From the cell containing the given text, extract its center point as [X, Y] coordinate. 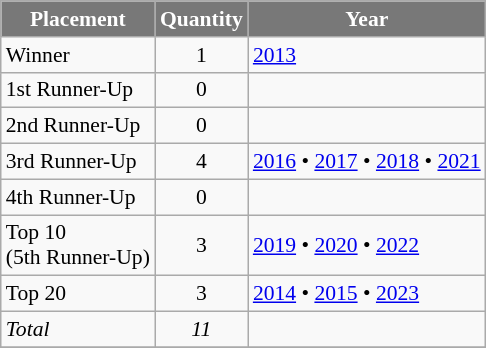
2013 [367, 55]
3rd Runner-Up [78, 162]
2nd Runner-Up [78, 126]
Total [78, 330]
Winner [78, 55]
2019 • 2020 • 2022 [367, 246]
2016 • 2017 • 2018 • 2021 [367, 162]
Year [367, 19]
Quantity [202, 19]
4 [202, 162]
4th Runner-Up [78, 197]
1st Runner-Up [78, 90]
Placement [78, 19]
Top 10 (5th Runner-Up) [78, 246]
1 [202, 55]
Top 20 [78, 294]
11 [202, 330]
2014 • 2015 • 2023 [367, 294]
